For the text-containing cell, return its midpoint in (x, y) coordinate format. 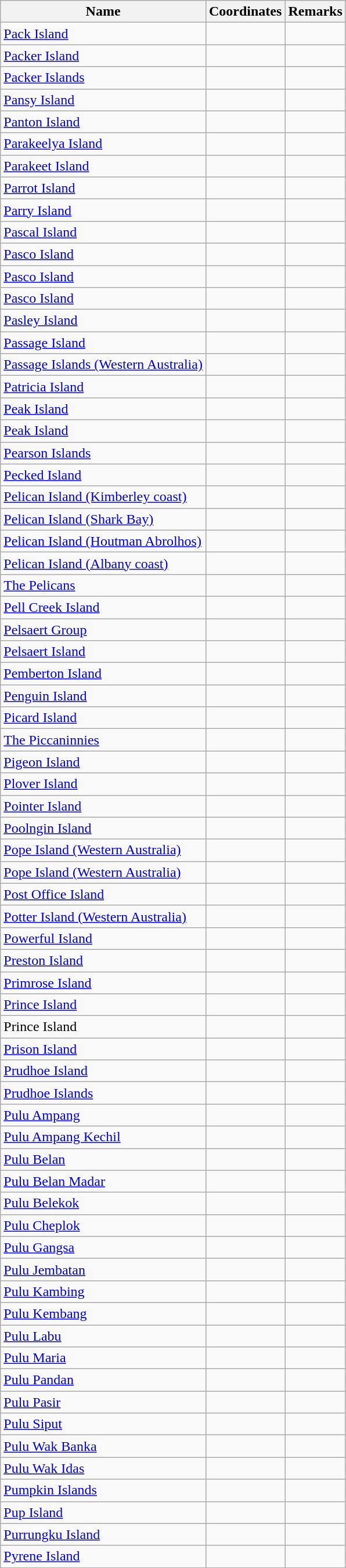
Parakeet Island (103, 166)
Prudhoe Island (103, 1071)
Pulu Labu (103, 1335)
Pearson Islands (103, 453)
Pup Island (103, 1512)
Pulu Kambing (103, 1291)
Pigeon Island (103, 762)
Prudhoe Islands (103, 1093)
Pulu Maria (103, 1358)
Pumpkin Islands (103, 1490)
Pascal Island (103, 232)
Pyrene Island (103, 1556)
Pulu Ampang Kechil (103, 1137)
Passage Island (103, 343)
Pelsaert Group (103, 629)
Parrot Island (103, 188)
Remarks (315, 12)
Pulu Kembang (103, 1313)
Packer Islands (103, 78)
Pack Island (103, 34)
Pasley Island (103, 321)
Penguin Island (103, 696)
Pulu Cheplok (103, 1225)
Pemberton Island (103, 674)
Powerful Island (103, 938)
Pulu Siput (103, 1424)
Primrose Island (103, 983)
Patricia Island (103, 387)
Purrungku Island (103, 1534)
Pulu Belan (103, 1159)
Pulu Belekok (103, 1203)
Potter Island (Western Australia) (103, 916)
Preston Island (103, 960)
Plover Island (103, 784)
Pelsaert Island (103, 652)
Prison Island (103, 1049)
Pulu Pandan (103, 1380)
Pulu Ampang (103, 1115)
Packer Island (103, 56)
Pulu Gangsa (103, 1247)
Pulu Wak Banka (103, 1446)
Pulu Belan Madar (103, 1181)
Poolngin Island (103, 828)
Pansy Island (103, 100)
Pell Creek Island (103, 607)
Parry Island (103, 210)
Pelican Island (Shark Bay) (103, 519)
Post Office Island (103, 894)
The Piccaninnies (103, 740)
Pecked Island (103, 475)
Pulu Pasir (103, 1402)
Pelican Island (Albany coast) (103, 563)
Pointer Island (103, 806)
Pulu Jembatan (103, 1269)
Pelican Island (Kimberley coast) (103, 497)
Pelican Island (Houtman Abrolhos) (103, 541)
Parakeelya Island (103, 144)
Passage Islands (Western Australia) (103, 365)
The Pelicans (103, 585)
Pulu Wak Idas (103, 1468)
Picard Island (103, 718)
Name (103, 12)
Coordinates (245, 12)
Panton Island (103, 122)
